Detect which cell encompasses the target text, then output its (X, Y) center coordinate. 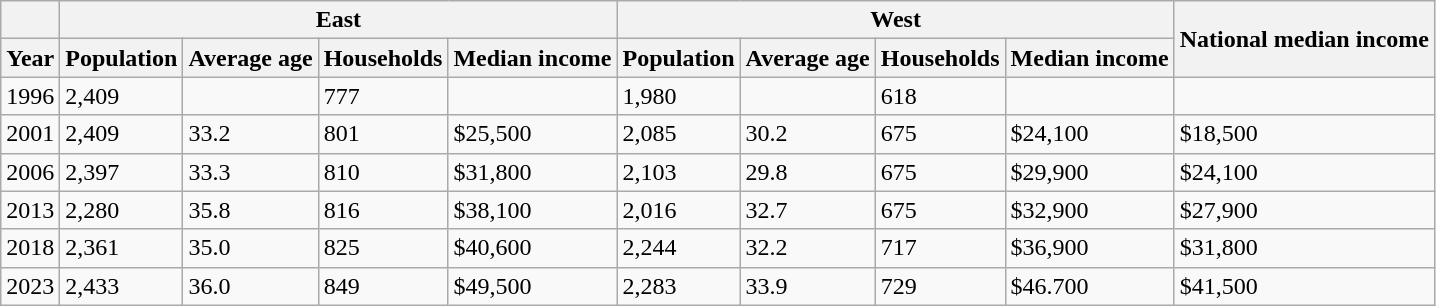
2,085 (678, 134)
801 (383, 134)
1996 (30, 96)
2023 (30, 286)
717 (940, 248)
2001 (30, 134)
$40,600 (532, 248)
618 (940, 96)
32.7 (808, 210)
29.8 (808, 172)
$29,900 (1090, 172)
2,361 (122, 248)
849 (383, 286)
$38,100 (532, 210)
33.3 (250, 172)
$36,900 (1090, 248)
825 (383, 248)
2,280 (122, 210)
810 (383, 172)
729 (940, 286)
33.9 (808, 286)
$46.700 (1090, 286)
2006 (30, 172)
777 (383, 96)
1,980 (678, 96)
2,283 (678, 286)
30.2 (808, 134)
$41,500 (1304, 286)
35.8 (250, 210)
2018 (30, 248)
816 (383, 210)
West (896, 20)
35.0 (250, 248)
33.2 (250, 134)
2,103 (678, 172)
2,397 (122, 172)
$18,500 (1304, 134)
36.0 (250, 286)
$32,900 (1090, 210)
$27,900 (1304, 210)
2,433 (122, 286)
East (338, 20)
National median income (1304, 39)
32.2 (808, 248)
2013 (30, 210)
2,016 (678, 210)
$25,500 (532, 134)
Year (30, 58)
2,244 (678, 248)
$49,500 (532, 286)
